From the cell containing the given text, extract its center point as (X, Y) coordinate. 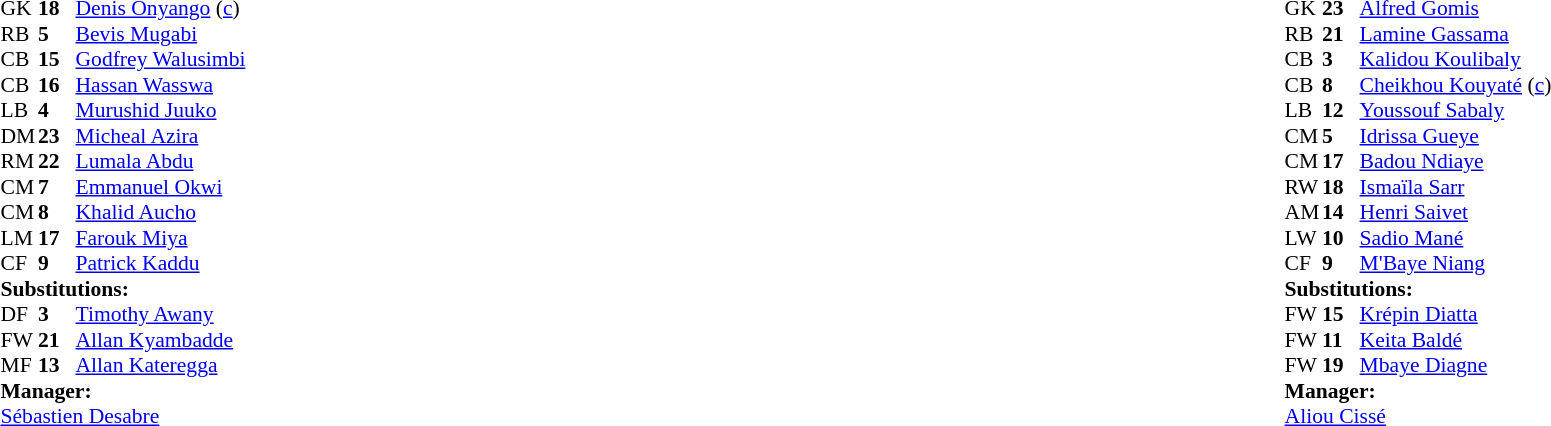
7 (57, 187)
RM (19, 161)
Micheal Azira (161, 136)
19 (1341, 365)
RW (1304, 187)
Allan Kyambadde (161, 340)
4 (57, 111)
14 (1341, 213)
Khalid Aucho (161, 213)
Godfrey Walusimbi (161, 59)
10 (1341, 238)
Substitutions: (122, 289)
23 (57, 136)
LW (1304, 238)
Allan Kateregga (161, 365)
Timothy Awany (161, 315)
12 (1341, 111)
Patrick Kaddu (161, 263)
22 (57, 161)
11 (1341, 340)
Lumala Abdu (161, 161)
Murushid Juuko (161, 111)
DM (19, 136)
Emmanuel Okwi (161, 187)
Hassan Wasswa (161, 85)
18 (1341, 187)
13 (57, 365)
DF (19, 315)
LM (19, 238)
Farouk Miya (161, 238)
MF (19, 365)
16 (57, 85)
Bevis Mugabi (161, 34)
AM (1304, 213)
Manager: (122, 391)
